Scan for the cell matching the given text and deliver its [X, Y] coordinate at center. 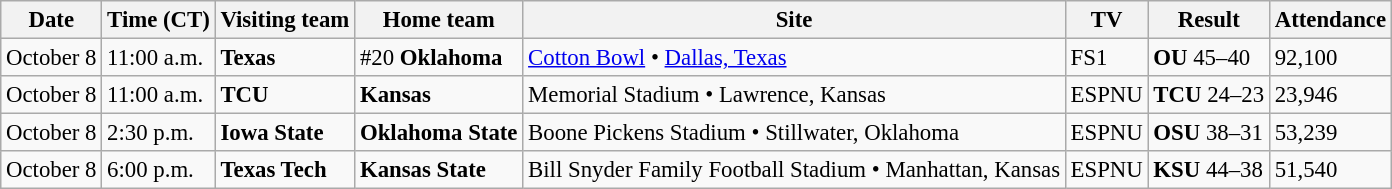
FS1 [1106, 58]
Texas Tech [284, 170]
#20 Oklahoma [439, 58]
KSU 44–38 [1208, 170]
Date [52, 20]
Bill Snyder Family Football Stadium • Manhattan, Kansas [794, 170]
53,239 [1330, 133]
TCU 24–23 [1208, 95]
6:00 p.m. [158, 170]
Oklahoma State [439, 133]
Home team [439, 20]
OSU 38–31 [1208, 133]
Visiting team [284, 20]
Kansas [439, 95]
OU 45–40 [1208, 58]
TCU [284, 95]
2:30 p.m. [158, 133]
Result [1208, 20]
Site [794, 20]
Memorial Stadium • Lawrence, Kansas [794, 95]
Texas [284, 58]
Kansas State [439, 170]
51,540 [1330, 170]
Cotton Bowl • Dallas, Texas [794, 58]
Boone Pickens Stadium • Stillwater, Oklahoma [794, 133]
92,100 [1330, 58]
Attendance [1330, 20]
TV [1106, 20]
Iowa State [284, 133]
23,946 [1330, 95]
Time (CT) [158, 20]
